Determine the [x, y] coordinate at the center of the cell enclosing the given text.  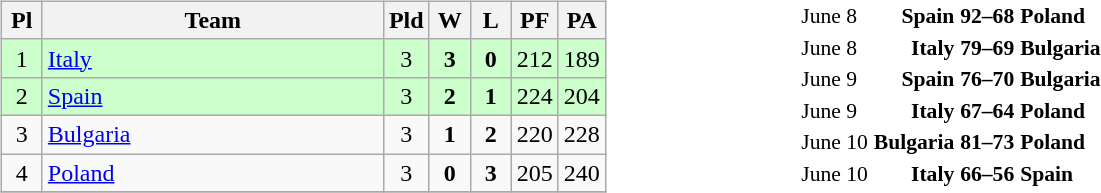
240 [582, 173]
L [490, 20]
220 [534, 134]
W [450, 20]
92–68 [988, 16]
67–64 [988, 110]
205 [534, 173]
204 [582, 96]
189 [582, 58]
PF [534, 20]
79–69 [988, 47]
228 [582, 134]
Poland [212, 173]
76–70 [988, 79]
PA [582, 20]
Pld [406, 20]
Team [212, 20]
224 [534, 96]
4 [22, 173]
66–56 [988, 173]
81–73 [988, 142]
212 [534, 58]
Pl [22, 20]
